Scan for the cell matching the given text and deliver its [X, Y] coordinate at center. 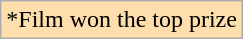
*Film won the top prize [122, 20]
